Search for the cell housing the specified text and yield its (x, y) center coordinate. 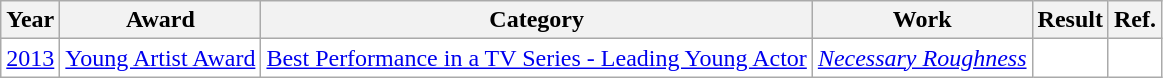
Year (30, 20)
Award (160, 20)
Result (1070, 20)
Best Performance in a TV Series - Leading Young Actor (536, 58)
Work (922, 20)
Category (536, 20)
Ref. (1134, 20)
2013 (30, 58)
Young Artist Award (160, 58)
Necessary Roughness (922, 58)
